Extract the [x, y] coordinate from the center of the cell holding the provided text.  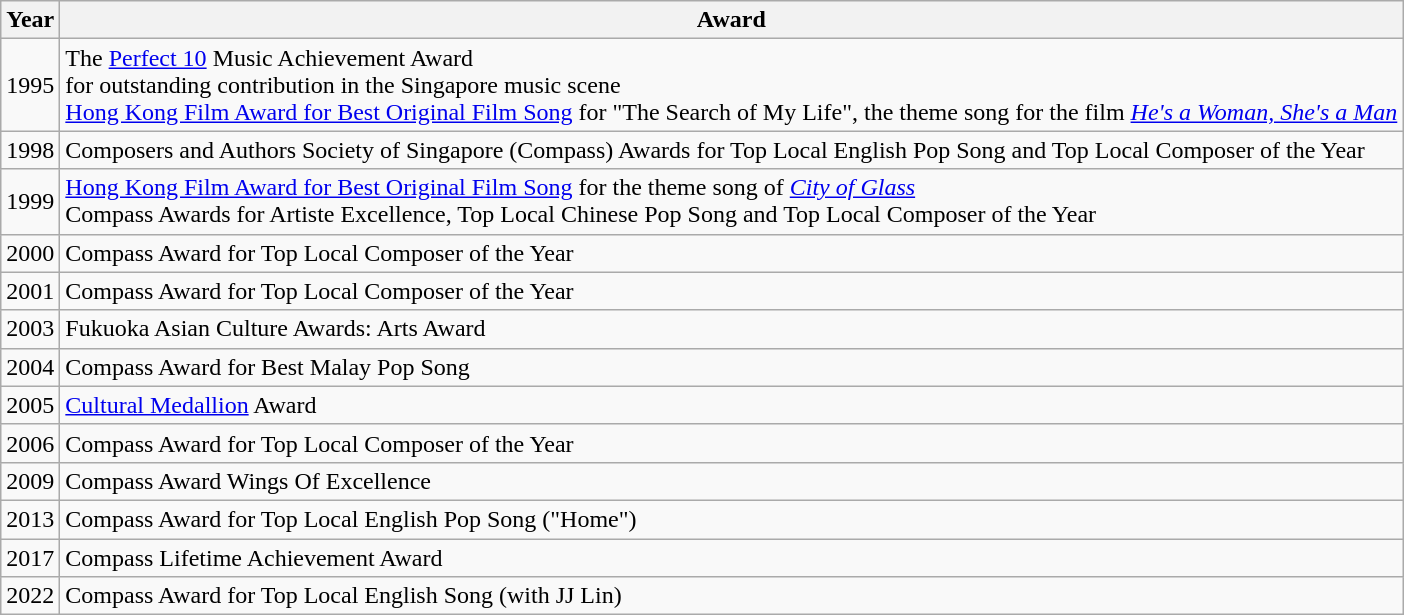
2017 [30, 557]
2000 [30, 253]
Compass Award for Top Local English Pop Song ("Home") [732, 519]
Compass Award for Best Malay Pop Song [732, 367]
2005 [30, 405]
Year [30, 20]
Award [732, 20]
Compass Award Wings Of Excellence [732, 481]
2013 [30, 519]
1995 [30, 85]
2022 [30, 596]
2009 [30, 481]
Fukuoka Asian Culture Awards: Arts Award [732, 329]
Composers and Authors Society of Singapore (Compass) Awards for Top Local English Pop Song and Top Local Composer of the Year [732, 150]
2003 [30, 329]
1998 [30, 150]
Compass Award for Top Local English Song (with JJ Lin) [732, 596]
Compass Lifetime Achievement Award [732, 557]
2004 [30, 367]
2001 [30, 291]
2006 [30, 443]
1999 [30, 202]
Cultural Medallion Award [732, 405]
